Determine the [x, y] coordinate at the center of the cell enclosing the given text.  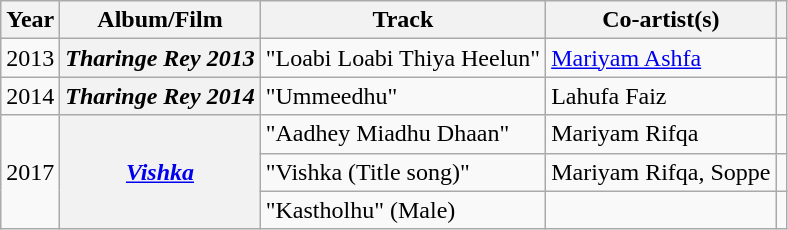
Year [30, 20]
2017 [30, 172]
Co-artist(s) [661, 20]
Tharinge Rey 2013 [160, 58]
Mariyam Ashfa [661, 58]
2014 [30, 96]
"Kastholhu" (Male) [402, 210]
Vishka [160, 172]
"Vishka (Title song)" [402, 172]
2013 [30, 58]
Mariyam Rifqa [661, 134]
Track [402, 20]
Tharinge Rey 2014 [160, 96]
"Loabi Loabi Thiya Heelun" [402, 58]
Mariyam Rifqa, Soppe [661, 172]
"Aadhey Miadhu Dhaan" [402, 134]
Lahufa Faiz [661, 96]
"Ummeedhu" [402, 96]
Album/Film [160, 20]
